Output the [X, Y] coordinate of the center of the cell containing the given text.  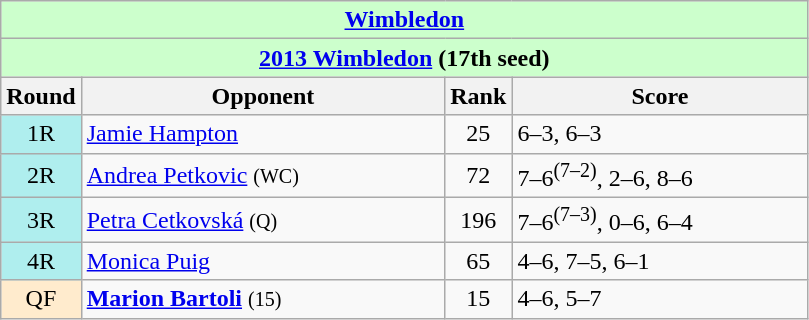
6–3, 6–3 [660, 134]
72 [478, 176]
Wimbledon [404, 20]
1R [41, 134]
2R [41, 176]
65 [478, 261]
Round [41, 96]
7–6(7–2), 2–6, 8–6 [660, 176]
196 [478, 220]
Opponent [263, 96]
Monica Puig [263, 261]
4R [41, 261]
Andrea Petkovic (WC) [263, 176]
Marion Bartoli (15) [263, 299]
4–6, 7–5, 6–1 [660, 261]
2013 Wimbledon (17th seed) [404, 58]
Rank [478, 96]
7–6(7–3), 0–6, 6–4 [660, 220]
4–6, 5–7 [660, 299]
3R [41, 220]
25 [478, 134]
15 [478, 299]
Petra Cetkovská (Q) [263, 220]
Jamie Hampton [263, 134]
Score [660, 96]
QF [41, 299]
